Find where the given text appears and provide that cell's center as [x, y] coordinate. 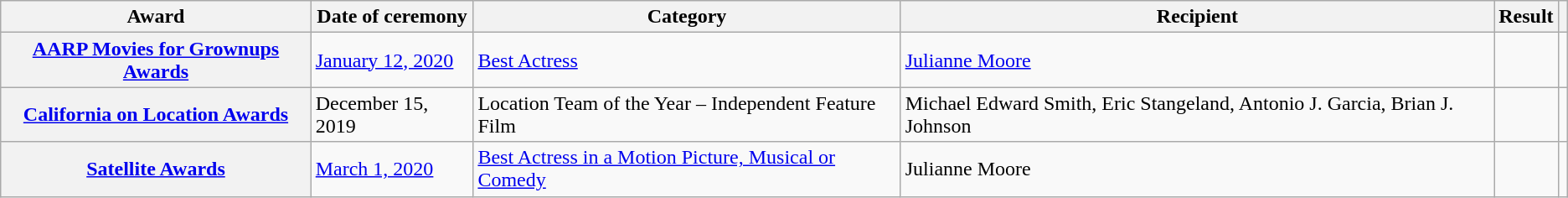
Location Team of the Year – Independent Feature Film [687, 114]
Result [1526, 17]
Date of ceremony [392, 17]
AARP Movies for Grownups Awards [156, 60]
Satellite Awards [156, 169]
Best Actress in a Motion Picture, Musical or Comedy [687, 169]
January 12, 2020 [392, 60]
March 1, 2020 [392, 169]
Michael Edward Smith, Eric Stangeland, Antonio J. Garcia, Brian J. Johnson [1198, 114]
Best Actress [687, 60]
Recipient [1198, 17]
December 15, 2019 [392, 114]
California on Location Awards [156, 114]
Category [687, 17]
Award [156, 17]
